Extract the (x, y) coordinate from the center of the cell holding the provided text.  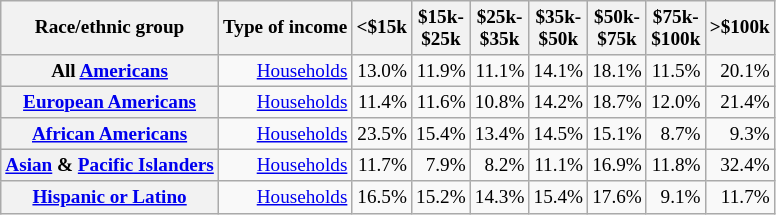
12.0% (676, 102)
11.8% (676, 166)
All Americans (110, 71)
11.4% (382, 102)
23.5% (382, 134)
Race/ethnic group (110, 28)
9.1% (676, 197)
17.6% (618, 197)
11.9% (440, 71)
$75k-$100k (676, 28)
African Americans (110, 134)
>$100k (740, 28)
Hispanic or Latino (110, 197)
14.2% (558, 102)
<$15k (382, 28)
Asian & Pacific Islanders (110, 166)
15.2% (440, 197)
Type of income (285, 28)
13.4% (500, 134)
16.5% (382, 197)
16.9% (618, 166)
9.3% (740, 134)
18.1% (618, 71)
14.5% (558, 134)
$25k-$35k (500, 28)
14.1% (558, 71)
13.0% (382, 71)
8.7% (676, 134)
7.9% (440, 166)
32.4% (740, 166)
European Americans (110, 102)
21.4% (740, 102)
14.3% (500, 197)
$35k-$50k (558, 28)
18.7% (618, 102)
$50k-$75k (618, 28)
11.5% (676, 71)
10.8% (500, 102)
8.2% (500, 166)
20.1% (740, 71)
$15k-$25k (440, 28)
11.6% (440, 102)
15.1% (618, 134)
